From the cell containing the given text, extract its center point as [x, y] coordinate. 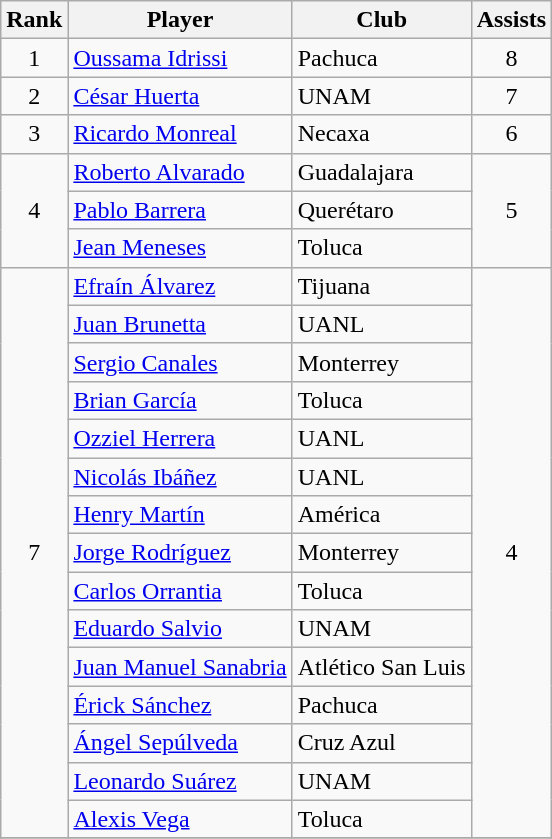
Club [382, 20]
Ozziel Herrera [180, 438]
Guadalajara [382, 172]
Oussama Idrissi [180, 58]
Necaxa [382, 134]
Pablo Barrera [180, 210]
Roberto Alvarado [180, 172]
Henry Martín [180, 515]
Player [180, 20]
Brian García [180, 400]
Nicolás Ibáñez [180, 477]
Alexis Vega [180, 819]
Cruz Azul [382, 743]
Assists [511, 20]
Tijuana [382, 286]
Ricardo Monreal [180, 134]
Leonardo Suárez [180, 781]
Jean Meneses [180, 248]
Juan Manuel Sanabria [180, 667]
Eduardo Salvio [180, 629]
5 [511, 210]
8 [511, 58]
Sergio Canales [180, 362]
Efraín Álvarez [180, 286]
6 [511, 134]
Érick Sánchez [180, 705]
1 [34, 58]
Carlos Orrantia [180, 591]
2 [34, 96]
3 [34, 134]
América [382, 515]
Rank [34, 20]
Querétaro [382, 210]
Ángel Sepúlveda [180, 743]
Atlético San Luis [382, 667]
César Huerta [180, 96]
Jorge Rodríguez [180, 553]
Juan Brunetta [180, 324]
